Locate the cell with the specified text and output its (x, y) center coordinate. 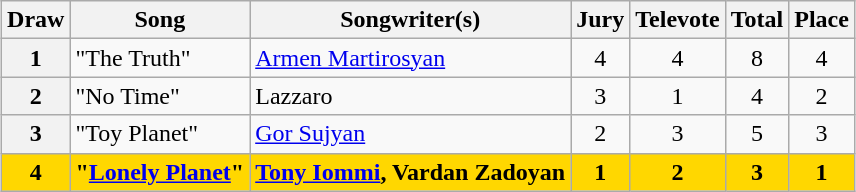
"No Time" (160, 96)
"Toy Planet" (160, 134)
Draw (36, 20)
Armen Martirosyan (410, 58)
8 (757, 58)
Gor Sujyan (410, 134)
Song (160, 20)
Tony Iommi, Vardan Zadoyan (410, 172)
Lazzaro (410, 96)
Place (822, 20)
"Lonely Planet" (160, 172)
5 (757, 134)
Televote (678, 20)
Total (757, 20)
Jury (600, 20)
"The Truth" (160, 58)
Songwriter(s) (410, 20)
